Provide the (X, Y) coordinate of the cell's center where the given text is located.  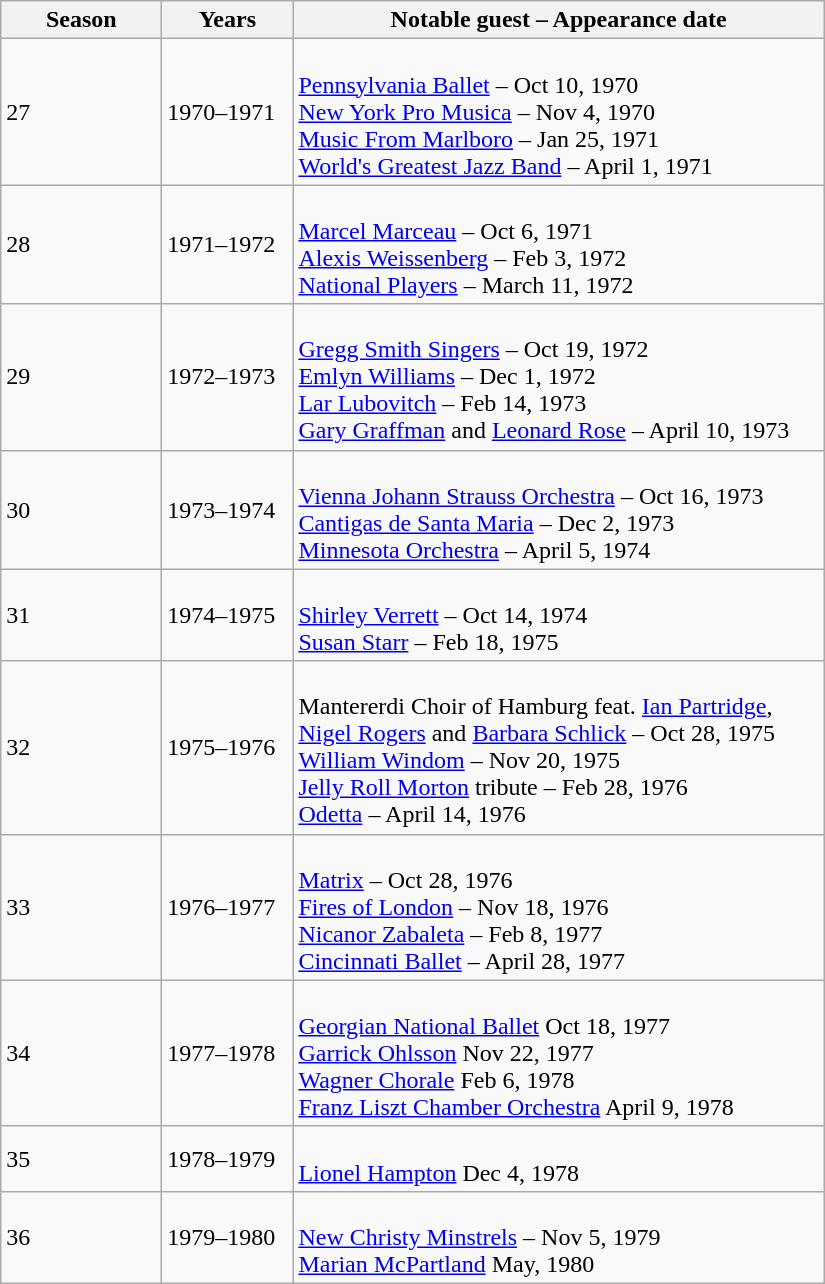
Notable guest – Appearance date (558, 20)
1974–1975 (228, 615)
Matrix – Oct 28, 1976 Fires of London – Nov 18, 1976 Nicanor Zabaleta – Feb 8, 1977 Cincinnati Ballet – April 28, 1977 (558, 907)
Georgian National Ballet Oct 18, 1977 Garrick Ohlsson Nov 22, 1977 Wagner Chorale Feb 6, 1978 Franz Liszt Chamber Orchestra April 9, 1978 (558, 1053)
1975–1976 (228, 748)
32 (82, 748)
Years (228, 20)
Marcel Marceau – Oct 6, 1971 Alexis Weissenberg – Feb 3, 1972 National Players – March 11, 1972 (558, 244)
33 (82, 907)
1977–1978 (228, 1053)
1979–1980 (228, 1237)
34 (82, 1053)
28 (82, 244)
27 (82, 112)
1976–1977 (228, 907)
1971–1972 (228, 244)
Vienna Johann Strauss Orchestra – Oct 16, 1973 Cantigas de Santa Maria – Dec 2, 1973 Minnesota Orchestra – April 5, 1974 (558, 510)
1972–1973 (228, 377)
1978–1979 (228, 1158)
1973–1974 (228, 510)
Lionel Hampton Dec 4, 1978 (558, 1158)
Pennsylvania Ballet – Oct 10, 1970 New York Pro Musica – Nov 4, 1970 Music From Marlboro – Jan 25, 1971 World's Greatest Jazz Band – April 1, 1971 (558, 112)
36 (82, 1237)
Season (82, 20)
31 (82, 615)
35 (82, 1158)
29 (82, 377)
Gregg Smith Singers – Oct 19, 1972 Emlyn Williams – Dec 1, 1972 Lar Lubovitch – Feb 14, 1973 Gary Graffman and Leonard Rose – April 10, 1973 (558, 377)
30 (82, 510)
Shirley Verrett – Oct 14, 1974 Susan Starr – Feb 18, 1975 (558, 615)
1970–1971 (228, 112)
New Christy Minstrels – Nov 5, 1979 Marian McPartland May, 1980 (558, 1237)
